Detect which cell encompasses the target text, then output its (X, Y) center coordinate. 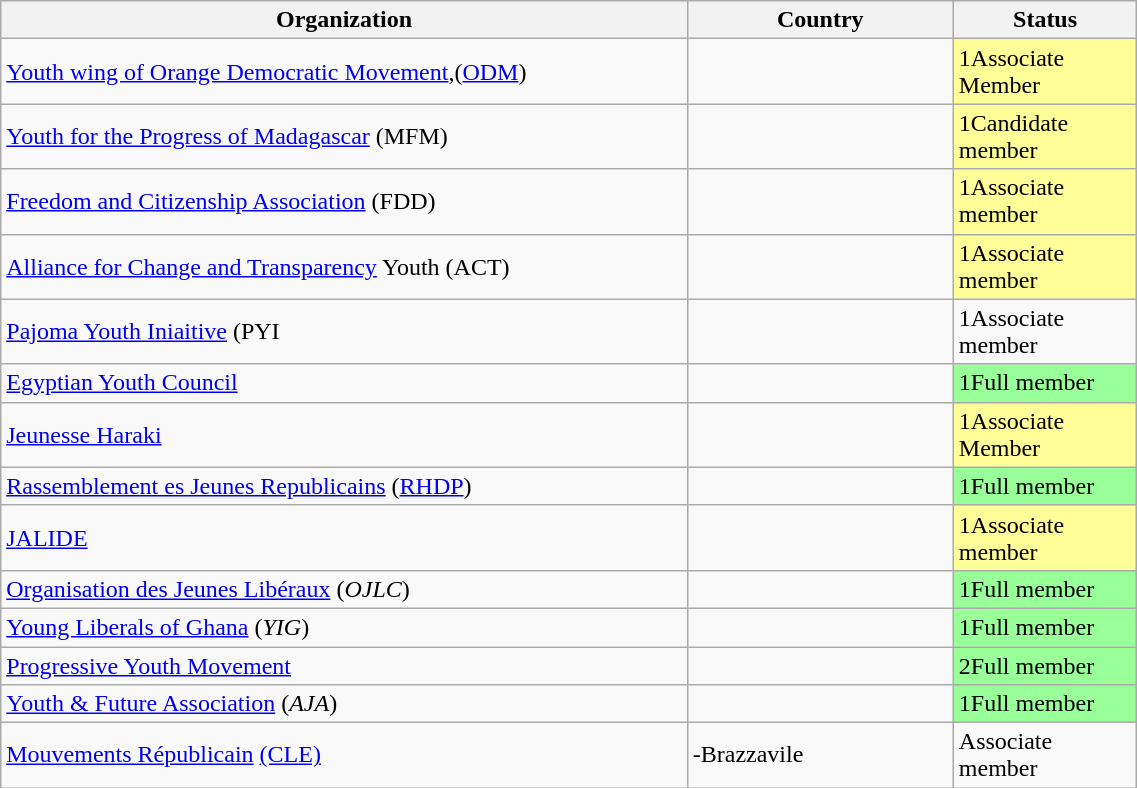
Youth wing of Orange Democratic Movement,(ODM) (344, 72)
2Full member (1045, 665)
Associate member (1045, 756)
Rassemblement es Jeunes Republicains (RHDP) (344, 486)
Youth & Future Association (AJA) (344, 704)
Status (1045, 20)
Pajoma Youth Iniaitive (PYI (344, 332)
Organisation des Jeunes Libéraux (OJLC) (344, 589)
Egyptian Youth Council (344, 383)
Mouvements Républicain (CLE) (344, 756)
Country (820, 20)
Youth for the Progress of Madagascar (MFM) (344, 136)
Freedom and Citizenship Association (FDD) (344, 202)
Progressive Youth Movement (344, 665)
1Candidate member (1045, 136)
-Brazzavile (820, 756)
Alliance for Change and Transparency Youth (ACT) (344, 266)
Jeunesse Haraki (344, 434)
JALIDE (344, 538)
Organization (344, 20)
Young Liberals of Ghana (YIG) (344, 627)
